Scan for the cell matching the given text and deliver its (x, y) coordinate at center. 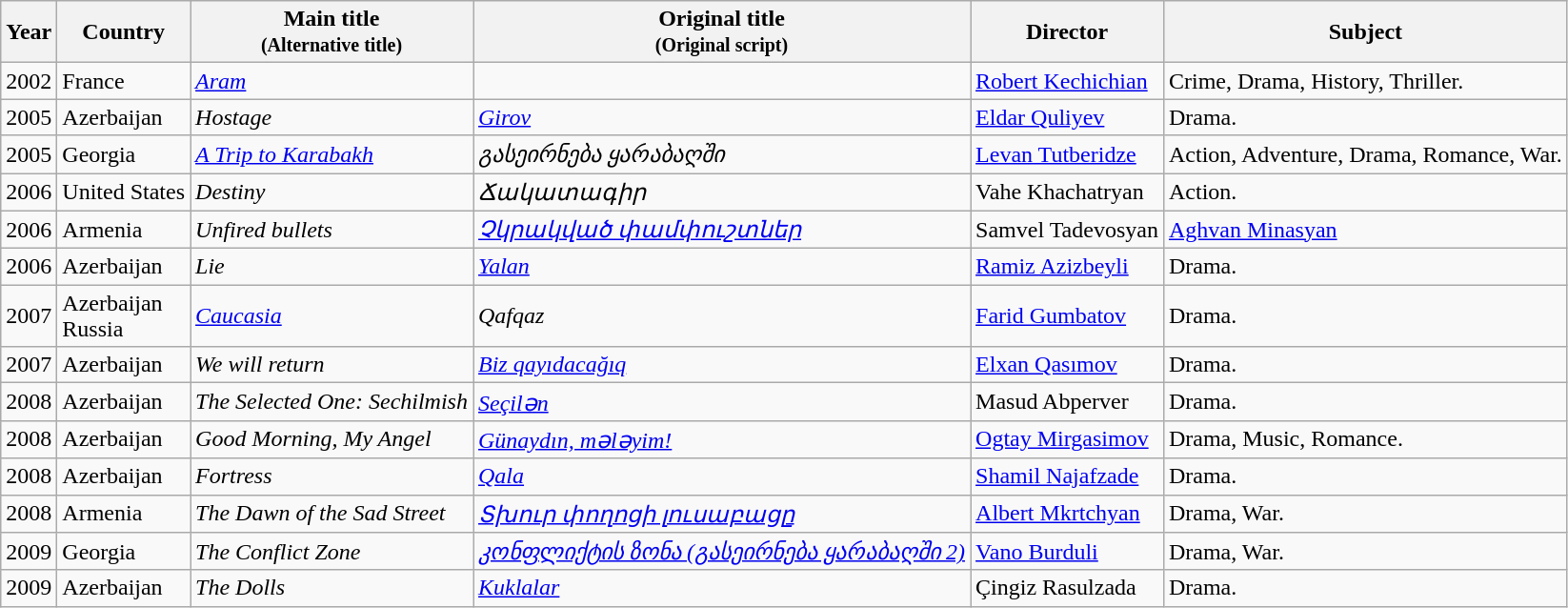
Hostage (332, 117)
Տխուր փողոցի լուսաբացը (721, 514)
Unfired bullets (332, 230)
Samvel Tadevosyan (1067, 230)
Main title(Alternative title) (332, 32)
We will return (332, 365)
Չկրակված փամփուշտներ (721, 230)
The Selected One: Sechilmish (332, 402)
Action. (1365, 193)
The Dolls (332, 588)
Qafqaz (721, 316)
Aram (332, 81)
Aghvan Minasyan (1365, 230)
2002 (29, 81)
Çingiz Rasulzada (1067, 588)
Robert Kechichian (1067, 81)
Eldar Quliyev (1067, 117)
Destiny (332, 193)
Drama, Music, Romance. (1365, 439)
Günaydın, mələyim! (721, 439)
Levan Tutberidze (1067, 154)
Subject (1365, 32)
Fortress (332, 476)
კონფლიქტის ზონა (გასეირნება ყარაბაღში 2) (721, 552)
The Dawn of the Sad Street (332, 514)
Crime, Drama, History, Thriller. (1365, 81)
Country (124, 32)
Yalan (721, 267)
Good Morning, My Angel (332, 439)
Director (1067, 32)
Ramiz Azizbeyli (1067, 267)
Caucasia (332, 316)
United States (124, 193)
The Conflict Zone (332, 552)
France (124, 81)
Original title(Original script) (721, 32)
Farid Gumbatov (1067, 316)
Lie (332, 267)
Masud Abperver (1067, 402)
Albert Mkrtchyan (1067, 514)
Girov (721, 117)
Shamil Najafzade (1067, 476)
Seçilən (721, 402)
Vahe Khachatryan (1067, 193)
Action, Adventure, Drama, Romance, War. (1365, 154)
Elxan Qasımov (1067, 365)
A Trip to Karabakh (332, 154)
Ճակատագիր (721, 193)
Vano Burduli (1067, 552)
Biz qayıdacağıq (721, 365)
Kuklalar (721, 588)
Year (29, 32)
გასეირნება ყარაბაღში (721, 154)
Qala (721, 476)
AzerbaijanRussia (124, 316)
Ogtay Mirgasimov (1067, 439)
